Detect which cell encompasses the target text, then output its (X, Y) center coordinate. 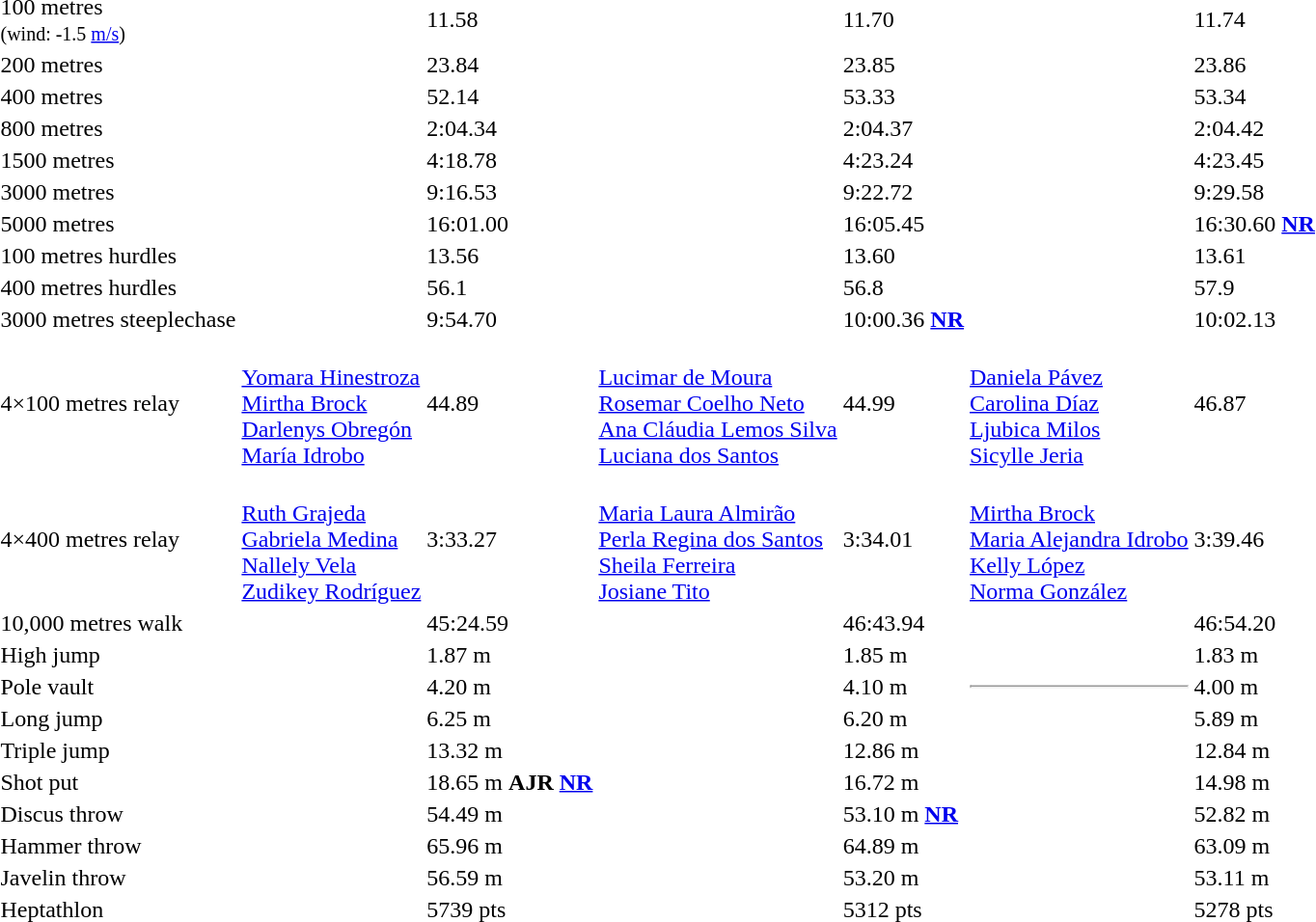
57.9 (1254, 287)
4:23.24 (903, 160)
4.20 m (509, 687)
9:54.70 (509, 319)
44.89 (509, 403)
63.09 m (1254, 846)
10:02.13 (1254, 319)
3:33.27 (509, 539)
9:22.72 (903, 192)
4.10 m (903, 687)
16:01.00 (509, 224)
65.96 m (509, 846)
9:16.53 (509, 192)
6.20 m (903, 719)
13.60 (903, 256)
1.83 m (1254, 655)
52.82 m (1254, 814)
10:00.36 NR (903, 319)
4.00 m (1254, 687)
2:04.34 (509, 128)
12.86 m (903, 750)
12.84 m (1254, 750)
52.14 (509, 96)
53.10 m NR (903, 814)
Maria Laura AlmirãoPerla Regina dos SantosSheila FerreiraJosiane Tito (718, 539)
1.87 m (509, 655)
13.32 m (509, 750)
Mirtha BrockMaria Alejandra IdroboKelly LópezNorma González (1080, 539)
53.33 (903, 96)
45:24.59 (509, 623)
56.1 (509, 287)
56.8 (903, 287)
Yomara HinestrozaMirtha BrockDarlenys ObregónMaría Idrobo (332, 403)
23.84 (509, 65)
Daniela PávezCarolina DíazLjubica MilosSicylle Jeria (1080, 403)
13.61 (1254, 256)
6.25 m (509, 719)
54.49 m (509, 814)
4:23.45 (1254, 160)
3:39.46 (1254, 539)
53.20 m (903, 878)
56.59 m (509, 878)
23.85 (903, 65)
13.56 (509, 256)
3:34.01 (903, 539)
46:54.20 (1254, 623)
53.34 (1254, 96)
23.86 (1254, 65)
16:05.45 (903, 224)
Lucimar de MouraRosemar Coelho NetoAna Cláudia Lemos SilvaLuciana dos Santos (718, 403)
Ruth GrajedaGabriela MedinaNallely VelaZudikey Rodríguez (332, 539)
44.99 (903, 403)
53.11 m (1254, 878)
9:29.58 (1254, 192)
18.65 m AJR NR (509, 782)
2:04.42 (1254, 128)
64.89 m (903, 846)
46.87 (1254, 403)
16:30.60 NR (1254, 224)
46:43.94 (903, 623)
5.89 m (1254, 719)
4:18.78 (509, 160)
16.72 m (903, 782)
2:04.37 (903, 128)
14.98 m (1254, 782)
1.85 m (903, 655)
